Determine the [X, Y] coordinate at the center of the cell enclosing the given text.  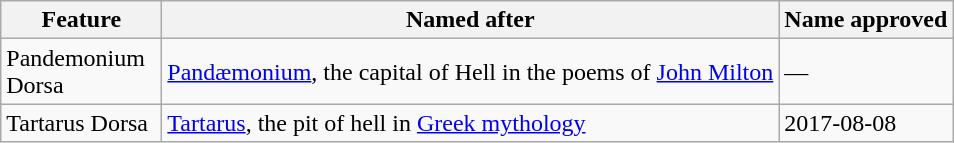
Tartarus, the pit of hell in Greek mythology [470, 123]
— [866, 72]
Named after [470, 20]
Name approved [866, 20]
2017-08-08 [866, 123]
Feature [82, 20]
Pandæmonium, the capital of Hell in the poems of John Milton [470, 72]
Pandemonium Dorsa [82, 72]
Tartarus Dorsa [82, 123]
